Detect which cell encompasses the target text, then output its (X, Y) center coordinate. 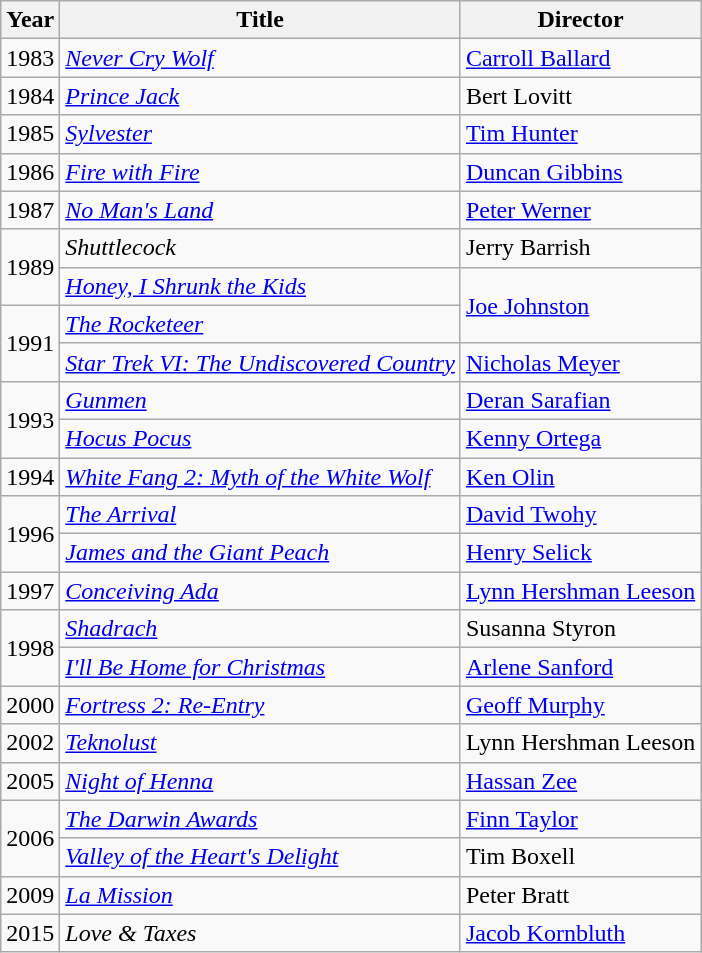
2009 (30, 895)
Jacob Kornbluth (580, 933)
1987 (30, 210)
James and the Giant Peach (260, 553)
Deran Sarafian (580, 400)
Arlene Sanford (580, 667)
No Man's Land (260, 210)
Prince Jack (260, 96)
1994 (30, 477)
Shuttlecock (260, 248)
Tim Hunter (580, 134)
1998 (30, 648)
Fire with Fire (260, 172)
Peter Werner (580, 210)
Night of Henna (260, 781)
Shadrach (260, 629)
Fortress 2: Re-Entry (260, 705)
Tim Boxell (580, 857)
Duncan Gibbins (580, 172)
1997 (30, 591)
1985 (30, 134)
La Mission (260, 895)
Director (580, 20)
Geoff Murphy (580, 705)
Conceiving Ada (260, 591)
1991 (30, 343)
1989 (30, 267)
Finn Taylor (580, 819)
1983 (30, 58)
Year (30, 20)
Sylvester (260, 134)
Nicholas Meyer (580, 362)
The Arrival (260, 515)
Never Cry Wolf (260, 58)
Jerry Barrish (580, 248)
2002 (30, 743)
1984 (30, 96)
Honey, I Shrunk the Kids (260, 286)
Valley of the Heart's Delight (260, 857)
Henry Selick (580, 553)
I'll Be Home for Christmas (260, 667)
Hocus Pocus (260, 438)
2015 (30, 933)
The Darwin Awards (260, 819)
Peter Bratt (580, 895)
Carroll Ballard (580, 58)
1986 (30, 172)
Teknolust (260, 743)
Joe Johnston (580, 305)
David Twohy (580, 515)
Star Trek VI: The Undiscovered Country (260, 362)
Bert Lovitt (580, 96)
Ken Olin (580, 477)
2005 (30, 781)
Susanna Styron (580, 629)
White Fang 2: Myth of the White Wolf (260, 477)
2000 (30, 705)
Love & Taxes (260, 933)
Hassan Zee (580, 781)
1993 (30, 419)
Gunmen (260, 400)
Title (260, 20)
The Rocketeer (260, 324)
2006 (30, 838)
Kenny Ortega (580, 438)
1996 (30, 534)
